Detect which cell encompasses the target text, then output its (x, y) center coordinate. 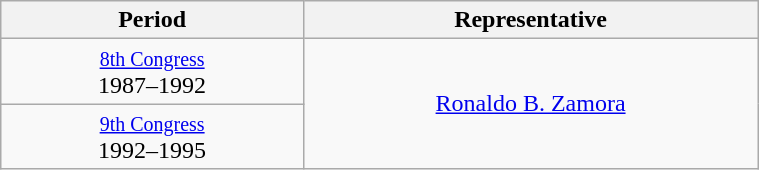
9th Congress1992–1995 (152, 136)
8th Congress1987–1992 (152, 72)
Representative (530, 20)
Period (152, 20)
Ronaldo B. Zamora (530, 104)
